Identify which cell holds the provided text, then report its [X, Y] central coordinate. 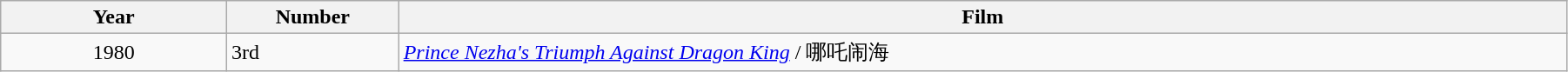
Prince Nezha's Triumph Against Dragon King / 哪吒闹海 [982, 52]
1980 [114, 52]
3rd [313, 52]
Number [313, 17]
Film [982, 17]
Year [114, 17]
